Capture the cell that displays the provided text and extract its (x, y) central coordinate. 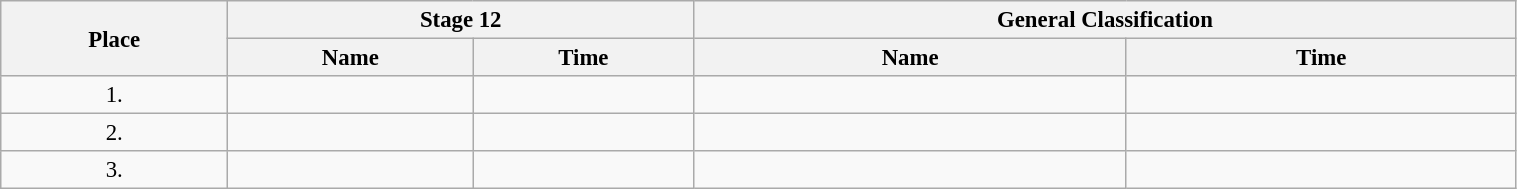
3. (114, 170)
Place (114, 38)
2. (114, 133)
1. (114, 95)
General Classification (1105, 20)
Stage 12 (461, 20)
